From the cell containing the given text, extract its center point as [X, Y] coordinate. 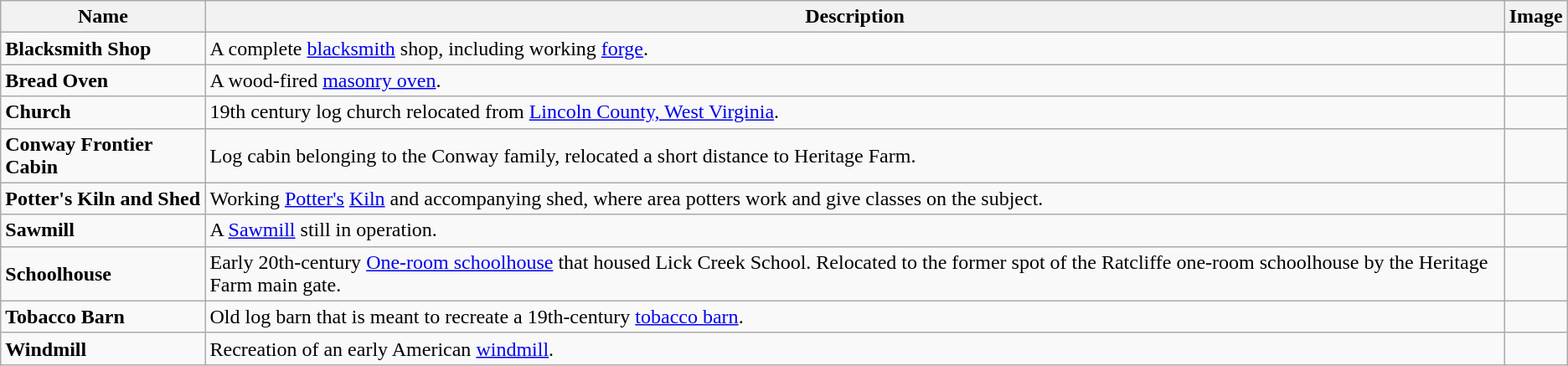
Recreation of an early American windmill. [854, 348]
Tobacco Barn [103, 317]
Windmill [103, 348]
Conway Frontier Cabin [103, 156]
Image [1536, 17]
Sawmill [103, 230]
Old log barn that is meant to recreate a 19th-century tobacco barn. [854, 317]
Bread Oven [103, 80]
Schoolhouse [103, 273]
Potter's Kiln and Shed [103, 198]
A Sawmill still in operation. [854, 230]
A wood-fired masonry oven. [854, 80]
Description [854, 17]
Working Potter's Kiln and accompanying shed, where area potters work and give classes on the subject. [854, 198]
Blacksmith Shop [103, 49]
Name [103, 17]
Log cabin belonging to the Conway family, relocated a short distance to Heritage Farm. [854, 156]
Church [103, 112]
A complete blacksmith shop, including working forge. [854, 49]
19th century log church relocated from Lincoln County, West Virginia. [854, 112]
